Search for the cell housing the specified text and yield its (X, Y) center coordinate. 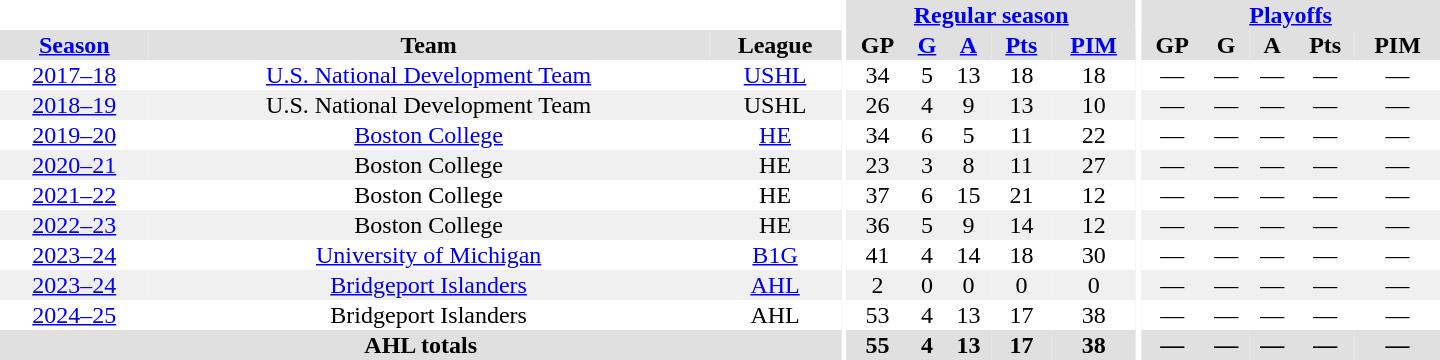
League (776, 45)
55 (877, 345)
B1G (776, 255)
10 (1094, 105)
22 (1094, 135)
2020–21 (74, 165)
Playoffs (1290, 15)
Team (429, 45)
AHL totals (420, 345)
3 (926, 165)
21 (1022, 195)
2024–25 (74, 315)
2017–18 (74, 75)
Season (74, 45)
23 (877, 165)
27 (1094, 165)
8 (968, 165)
2022–23 (74, 225)
2019–20 (74, 135)
15 (968, 195)
30 (1094, 255)
37 (877, 195)
Regular season (991, 15)
2018–19 (74, 105)
41 (877, 255)
2021–22 (74, 195)
36 (877, 225)
2 (877, 285)
University of Michigan (429, 255)
26 (877, 105)
53 (877, 315)
